Determine the [X, Y] coordinate at the center of the cell enclosing the given text.  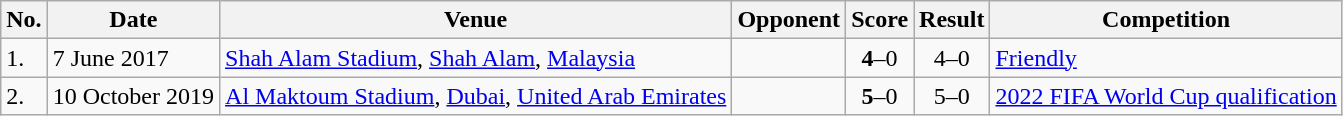
2. [24, 96]
Competition [1166, 20]
Friendly [1166, 58]
1. [24, 58]
Result [952, 20]
Score [880, 20]
10 October 2019 [133, 96]
Venue [476, 20]
Date [133, 20]
Opponent [789, 20]
7 June 2017 [133, 58]
Al Maktoum Stadium, Dubai, United Arab Emirates [476, 96]
Shah Alam Stadium, Shah Alam, Malaysia [476, 58]
No. [24, 20]
2022 FIFA World Cup qualification [1166, 96]
